Determine the [X, Y] coordinate at the center of the cell enclosing the given text.  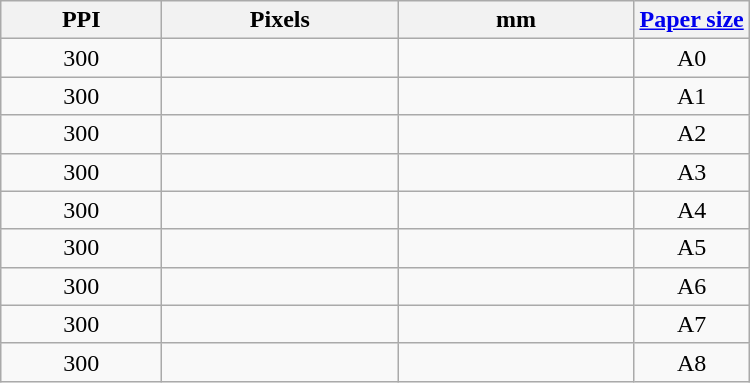
Pixels [280, 20]
PPI [82, 20]
A1 [692, 96]
A7 [692, 324]
A3 [692, 172]
mm [516, 20]
A5 [692, 248]
A4 [692, 210]
A6 [692, 286]
A0 [692, 58]
A2 [692, 134]
A8 [692, 362]
Paper size [692, 20]
